For the text-containing cell, return its midpoint in (X, Y) coordinate format. 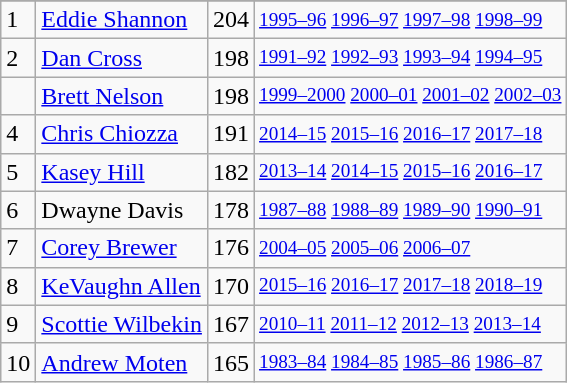
2010–11 2011–12 2012–13 2013–14 (411, 324)
6 (18, 210)
1983–84 1984–85 1985–86 1986–87 (411, 362)
167 (230, 324)
176 (230, 248)
2014–15 2015–16 2016–17 2017–18 (411, 134)
Corey Brewer (122, 248)
191 (230, 134)
9 (18, 324)
182 (230, 172)
2 (18, 58)
Dwayne Davis (122, 210)
5 (18, 172)
Andrew Moten (122, 362)
Dan Cross (122, 58)
4 (18, 134)
165 (230, 362)
1999–2000 2000–01 2001–02 2002–03 (411, 96)
1991–92 1992–93 1993–94 1994–95 (411, 58)
178 (230, 210)
2013–14 2014–15 2015–16 2016–17 (411, 172)
170 (230, 286)
Chris Chiozza (122, 134)
8 (18, 286)
1987–88 1988–89 1989–90 1990–91 (411, 210)
7 (18, 248)
1995–96 1996–97 1997–98 1998–99 (411, 20)
204 (230, 20)
Scottie Wilbekin (122, 324)
2004–05 2005–06 2006–07 (411, 248)
Eddie Shannon (122, 20)
KeVaughn Allen (122, 286)
Brett Nelson (122, 96)
10 (18, 362)
2015–16 2016–17 2017–18 2018–19 (411, 286)
1 (18, 20)
Kasey Hill (122, 172)
